Search for the cell housing the specified text and yield its (X, Y) center coordinate. 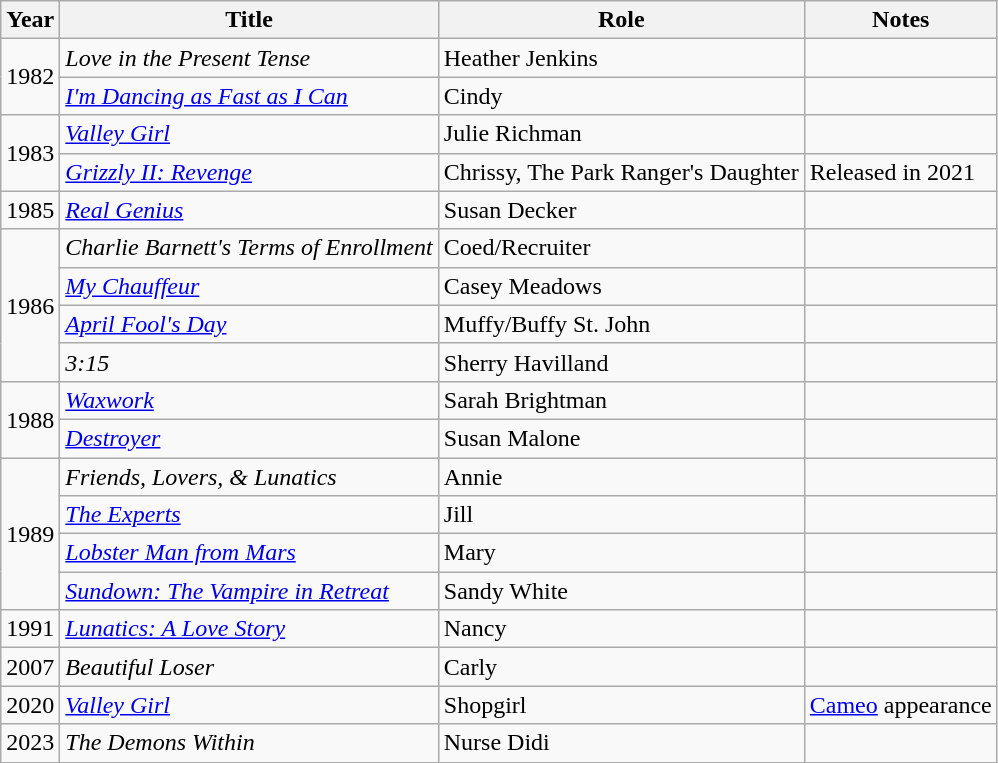
Nurse Didi (621, 743)
2023 (30, 743)
Sarah Brightman (621, 400)
3:15 (249, 362)
Love in the Present Tense (249, 58)
Sundown: The Vampire in Retreat (249, 591)
Muffy/Buffy St. John (621, 324)
Real Genius (249, 210)
Shopgirl (621, 705)
1986 (30, 305)
Lunatics: A Love Story (249, 629)
Coed/Recruiter (621, 248)
1988 (30, 419)
Annie (621, 477)
Released in 2021 (900, 172)
Cameo appearance (900, 705)
Cindy (621, 96)
1983 (30, 153)
Title (249, 20)
2007 (30, 667)
2020 (30, 705)
Role (621, 20)
Destroyer (249, 438)
My Chauffeur (249, 286)
Julie Richman (621, 134)
Heather Jenkins (621, 58)
1989 (30, 534)
Jill (621, 515)
Charlie Barnett's Terms of Enrollment (249, 248)
Grizzly II: Revenge (249, 172)
Beautiful Loser (249, 667)
1982 (30, 77)
Year (30, 20)
Nancy (621, 629)
Sandy White (621, 591)
1991 (30, 629)
1985 (30, 210)
Sherry Havilland (621, 362)
April Fool's Day (249, 324)
Susan Decker (621, 210)
I'm Dancing as Fast as I Can (249, 96)
The Experts (249, 515)
Mary (621, 553)
Susan Malone (621, 438)
Carly (621, 667)
Chrissy, The Park Ranger's Daughter (621, 172)
Lobster Man from Mars (249, 553)
Notes (900, 20)
Waxwork (249, 400)
The Demons Within (249, 743)
Friends, Lovers, & Lunatics (249, 477)
Casey Meadows (621, 286)
